From the cell containing the given text, extract its center point as (x, y) coordinate. 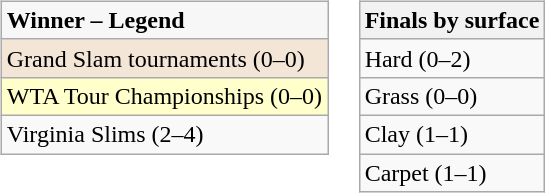
Winner – Legend (164, 20)
Grass (0–0) (452, 96)
WTA Tour Championships (0–0) (164, 96)
Finals by surface (452, 20)
Carpet (1–1) (452, 173)
Hard (0–2) (452, 58)
Clay (1–1) (452, 134)
Virginia Slims (2–4) (164, 134)
Grand Slam tournaments (0–0) (164, 58)
